Identify which cell holds the provided text, then report its [X, Y] central coordinate. 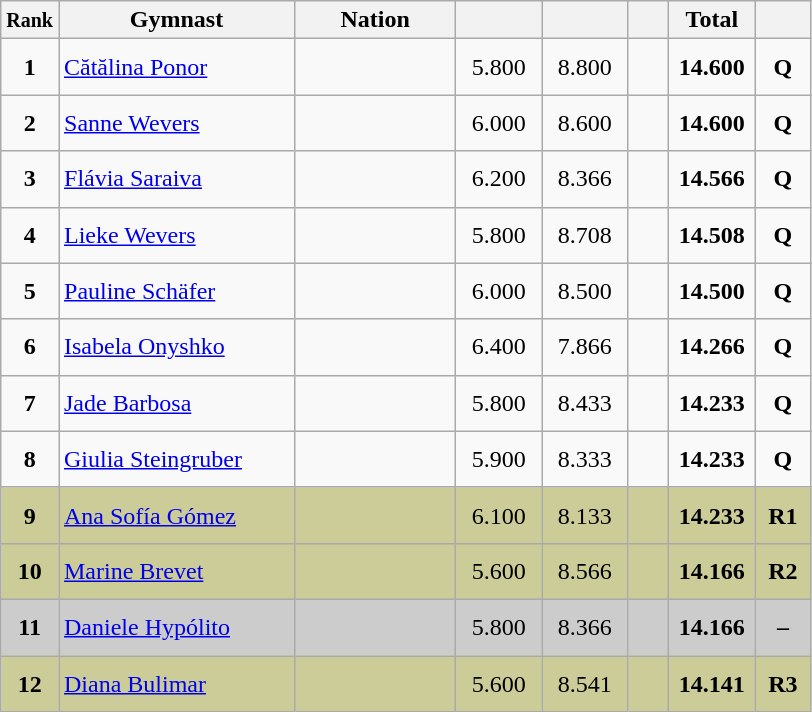
6.400 [499, 347]
8 [30, 459]
8.333 [585, 459]
14.566 [712, 179]
Marine Brevet [176, 571]
8.500 [585, 291]
Giulia Steingruber [176, 459]
12 [30, 684]
8.708 [585, 235]
Gymnast [176, 20]
14.508 [712, 235]
Nation [376, 20]
7 [30, 403]
Diana Bulimar [176, 684]
9 [30, 515]
Daniele Hypólito [176, 627]
Jade Barbosa [176, 403]
1 [30, 67]
11 [30, 627]
8.566 [585, 571]
7.866 [585, 347]
14.266 [712, 347]
Flávia Saraiva [176, 179]
3 [30, 179]
8.541 [585, 684]
Cătălina Ponor [176, 67]
5 [30, 291]
Lieke Wevers [176, 235]
6.100 [499, 515]
6 [30, 347]
Total [712, 20]
Isabela Onyshko [176, 347]
6.200 [499, 179]
R1 [783, 515]
R3 [783, 684]
R2 [783, 571]
– [783, 627]
4 [30, 235]
14.141 [712, 684]
8.133 [585, 515]
8.433 [585, 403]
Rank [30, 20]
Ana Sofía Gómez [176, 515]
8.600 [585, 123]
14.500 [712, 291]
Sanne Wevers [176, 123]
10 [30, 571]
8.800 [585, 67]
2 [30, 123]
5.900 [499, 459]
Pauline Schäfer [176, 291]
